Output the (X, Y) coordinate of the center of the cell containing the given text.  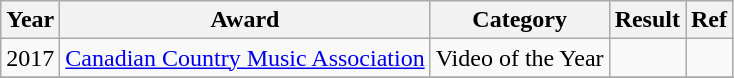
Result (647, 20)
Ref (710, 20)
Category (520, 20)
Canadian Country Music Association (245, 58)
Award (245, 20)
Year (30, 20)
Video of the Year (520, 58)
2017 (30, 58)
